Extract the (x, y) coordinate from the center of the cell holding the provided text.  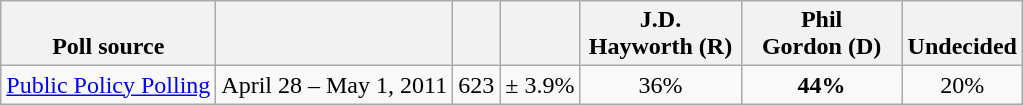
PhilGordon (D) (822, 34)
Poll source (108, 34)
44% (822, 85)
36% (660, 85)
Public Policy Polling (108, 85)
623 (476, 85)
20% (962, 85)
Undecided (962, 34)
April 28 – May 1, 2011 (334, 85)
J.D.Hayworth (R) (660, 34)
± 3.9% (540, 85)
